Output the (X, Y) coordinate of the center of the cell containing the given text.  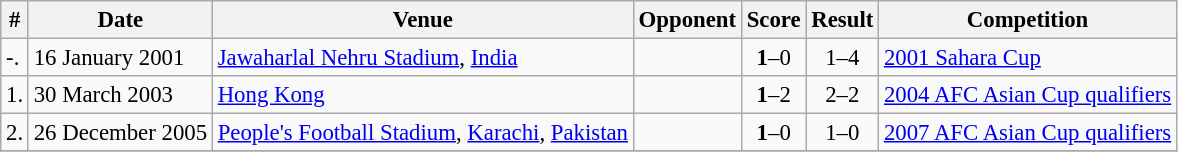
Jawaharlal Nehru Stadium, India (422, 58)
Date (120, 20)
2–2 (842, 95)
# (15, 20)
Hong Kong (422, 95)
Opponent (687, 20)
1. (15, 95)
2001 Sahara Cup (1028, 58)
People's Football Stadium, Karachi, Pakistan (422, 133)
16 January 2001 (120, 58)
Result (842, 20)
Competition (1028, 20)
Venue (422, 20)
-. (15, 58)
2004 AFC Asian Cup qualifiers (1028, 95)
2007 AFC Asian Cup qualifiers (1028, 133)
1–2 (774, 95)
2. (15, 133)
Score (774, 20)
1–4 (842, 58)
26 December 2005 (120, 133)
30 March 2003 (120, 95)
